From the cell containing the given text, extract its center point as [X, Y] coordinate. 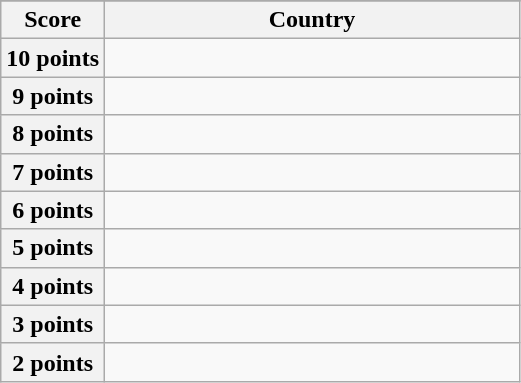
6 points [53, 210]
4 points [53, 286]
10 points [53, 58]
Score [53, 20]
7 points [53, 172]
Country [312, 20]
3 points [53, 324]
5 points [53, 248]
8 points [53, 134]
2 points [53, 362]
9 points [53, 96]
